Locate the cell with the specified text and output its [x, y] center coordinate. 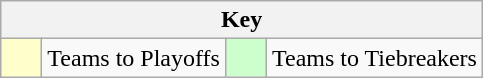
Key [242, 20]
Teams to Tiebreakers [374, 58]
Teams to Playoffs [134, 58]
